Capture the cell that displays the provided text and extract its [x, y] central coordinate. 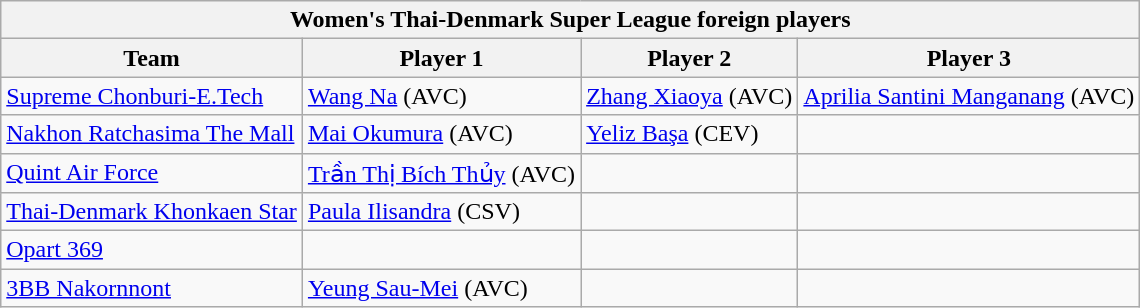
Paula Ilisandra (CSV) [441, 212]
Aprilia Santini Manganang (AVC) [969, 96]
Trần Thị Bích Thủy (AVC) [441, 173]
Nakhon Ratchasima The Mall [152, 134]
Mai Okumura (AVC) [441, 134]
3BB Nakornnont [152, 288]
Supreme Chonburi-E.Tech [152, 96]
Player 1 [441, 58]
Opart 369 [152, 250]
Yeliz Başa (CEV) [690, 134]
Quint Air Force [152, 173]
Yeung Sau-Mei (AVC) [441, 288]
Wang Na (AVC) [441, 96]
Zhang Xiaoya (AVC) [690, 96]
Thai-Denmark Khonkaen Star [152, 212]
Player 3 [969, 58]
Player 2 [690, 58]
Women's Thai-Denmark Super League foreign players [570, 20]
Team [152, 58]
